Locate the cell with the specified text and output its (X, Y) center coordinate. 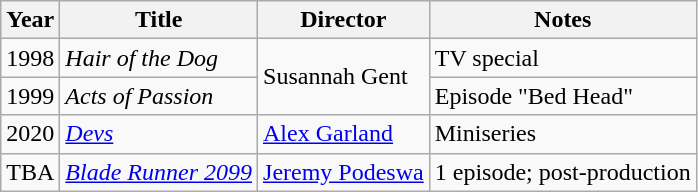
TBA (30, 172)
Notes (562, 20)
1 episode; post-production (562, 172)
Miniseries (562, 134)
Title (159, 20)
TV special (562, 58)
Year (30, 20)
1999 (30, 96)
1998 (30, 58)
Director (344, 20)
Episode "Bed Head" (562, 96)
Hair of the Dog (159, 58)
Susannah Gent (344, 77)
Blade Runner 2099 (159, 172)
Acts of Passion (159, 96)
2020 (30, 134)
Jeremy Podeswa (344, 172)
Alex Garland (344, 134)
Devs (159, 134)
